For the text-containing cell, return its midpoint in (x, y) coordinate format. 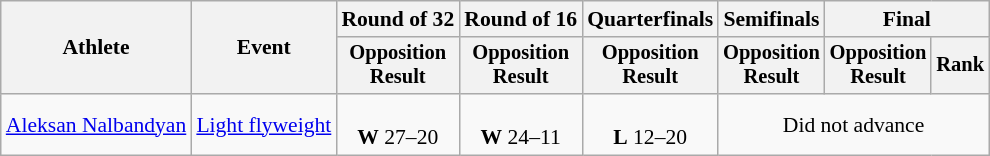
W 27–20 (398, 124)
Round of 16 (520, 19)
W 24–11 (520, 124)
Semifinals (772, 19)
Athlete (96, 48)
Rank (960, 66)
Final (907, 19)
Event (264, 48)
Round of 32 (398, 19)
Aleksan Nalbandyan (96, 124)
L 12–20 (650, 124)
Quarterfinals (650, 19)
Light flyweight (264, 124)
Did not advance (854, 124)
